Detect which cell encompasses the target text, then output its [X, Y] center coordinate. 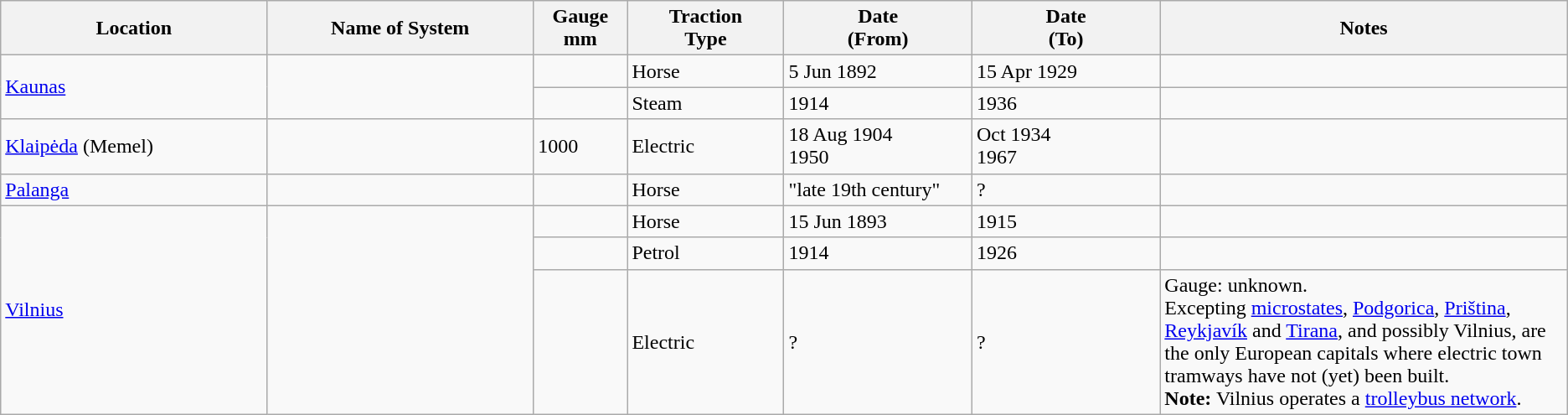
Notes [1364, 29]
15 Jun 1893 [878, 221]
15 Apr 1929 [1065, 71]
1936 [1065, 103]
Date (From) [878, 29]
TractionType [705, 29]
Date (To) [1065, 29]
5 Jun 1892 [878, 71]
"late 19th century" [878, 189]
18 Aug 19041950 [878, 146]
1926 [1065, 253]
Steam [705, 103]
Palanga [134, 189]
Petrol [705, 253]
Vilnius [134, 310]
Klaipėda (Memel) [134, 146]
Name of System [400, 29]
Kaunas [134, 87]
Location [134, 29]
Oct 19341967 [1065, 146]
1000 [580, 146]
Gauge mm [580, 29]
1915 [1065, 221]
